Determine the [x, y] coordinate at the center of the cell enclosing the given text.  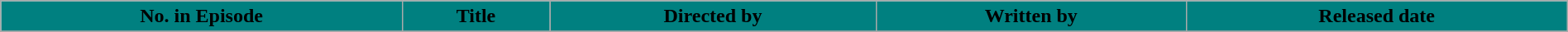
Released date [1376, 16]
No. in Episode [202, 16]
Title [476, 16]
Directed by [713, 16]
Written by [1030, 16]
